Scan for the cell matching the given text and deliver its (x, y) coordinate at center. 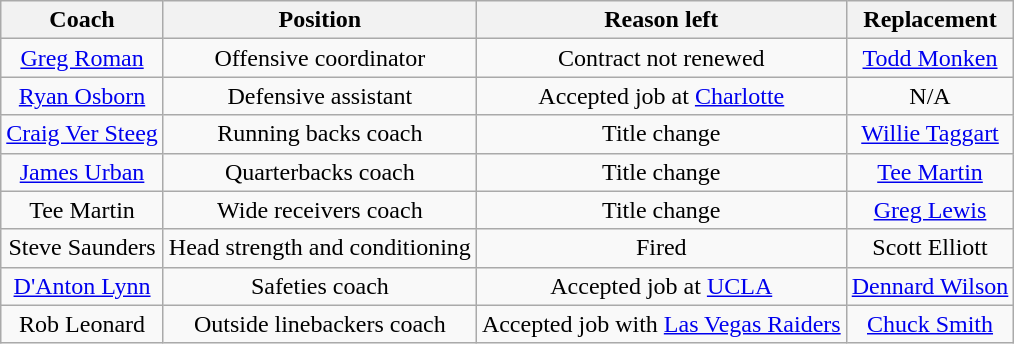
Fired (661, 248)
Offensive coordinator (320, 58)
Head strength and conditioning (320, 248)
Running backs coach (320, 134)
Willie Taggart (930, 134)
N/A (930, 96)
Accepted job with Las Vegas Raiders (661, 324)
Dennard Wilson (930, 286)
Wide receivers coach (320, 210)
Greg Roman (82, 58)
Chuck Smith (930, 324)
James Urban (82, 172)
Todd Monken (930, 58)
Ryan Osborn (82, 96)
Defensive assistant (320, 96)
Greg Lewis (930, 210)
Reason left (661, 20)
Contract not renewed (661, 58)
Accepted job at Charlotte (661, 96)
Craig Ver Steeg (82, 134)
Scott Elliott (930, 248)
Position (320, 20)
Rob Leonard (82, 324)
Quarterbacks coach (320, 172)
Coach (82, 20)
D'Anton Lynn (82, 286)
Accepted job at UCLA (661, 286)
Outside linebackers coach (320, 324)
Safeties coach (320, 286)
Steve Saunders (82, 248)
Replacement (930, 20)
